Locate the cell with the specified text and output its [x, y] center coordinate. 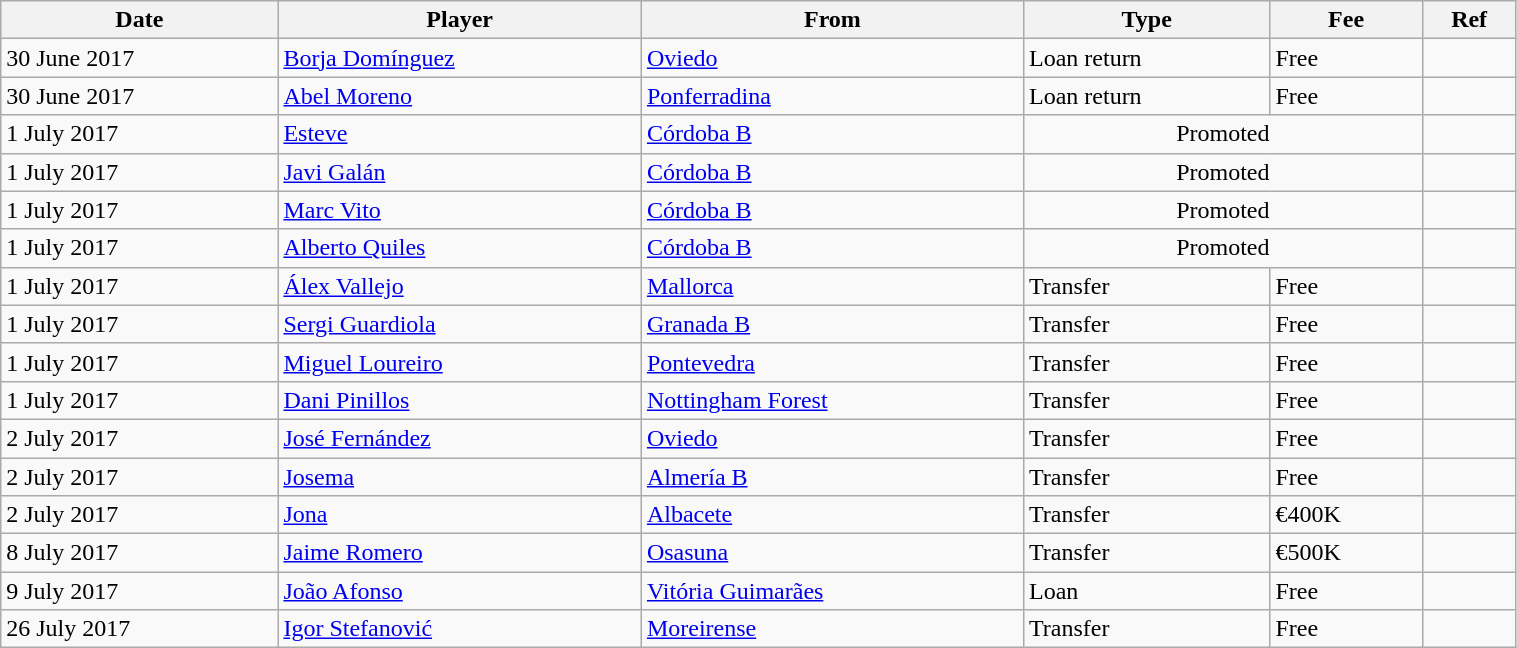
Pontevedra [832, 362]
Jaime Romero [460, 553]
Almería B [832, 477]
João Afonso [460, 591]
Vitória Guimarães [832, 591]
€400K [1346, 515]
Marc Vito [460, 210]
9 July 2017 [140, 591]
Fee [1346, 20]
Miguel Loureiro [460, 362]
8 July 2017 [140, 553]
Granada B [832, 324]
Abel Moreno [460, 96]
Nottingham Forest [832, 400]
Álex Vallejo [460, 286]
Igor Stefanović [460, 629]
José Fernández [460, 438]
€500K [1346, 553]
Borja Domínguez [460, 58]
Type [1146, 20]
Date [140, 20]
Javi Galán [460, 172]
Loan [1146, 591]
Alberto Quiles [460, 248]
Ref [1469, 20]
Player [460, 20]
26 July 2017 [140, 629]
Albacete [832, 515]
From [832, 20]
Esteve [460, 134]
Josema [460, 477]
Jona [460, 515]
Osasuna [832, 553]
Dani Pinillos [460, 400]
Sergi Guardiola [460, 324]
Ponferradina [832, 96]
Moreirense [832, 629]
Mallorca [832, 286]
